Pinpoint the cell where the given text exists, returning its (x, y) midpoint coordinate. 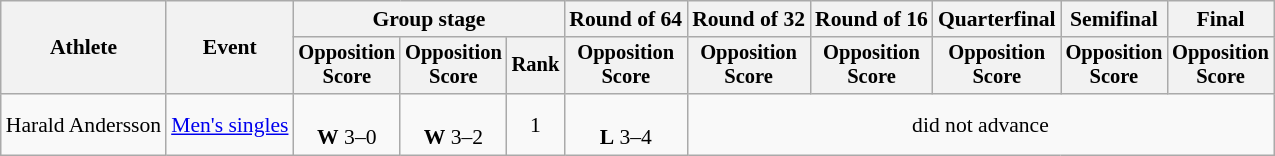
Group stage (430, 19)
Rank (536, 66)
Round of 64 (626, 19)
Athlete (84, 48)
Event (230, 48)
Final (1220, 19)
Round of 16 (872, 19)
1 (536, 124)
Quarterfinal (997, 19)
Men's singles (230, 124)
Semifinal (1114, 19)
Harald Andersson (84, 124)
Round of 32 (748, 19)
W 3–0 (348, 124)
L 3–4 (626, 124)
did not advance (980, 124)
W 3–2 (454, 124)
